Scan for the cell matching the given text and deliver its [X, Y] coordinate at center. 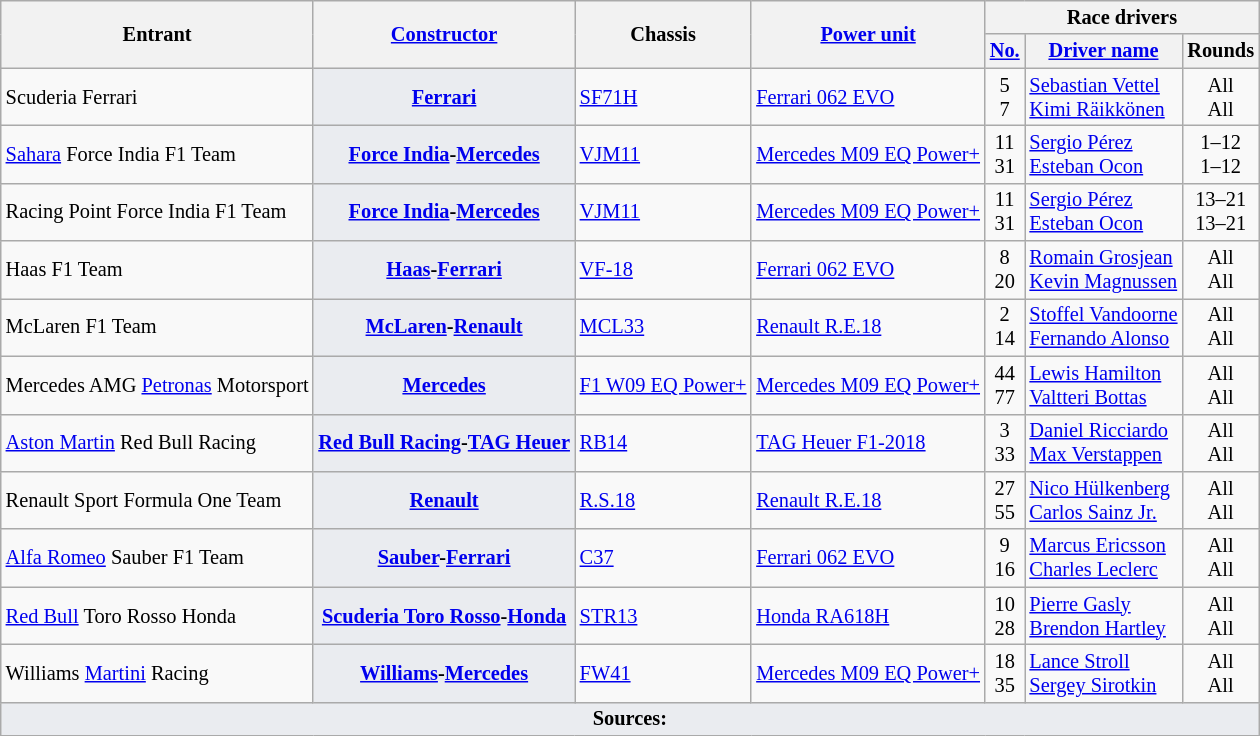
1028 [1005, 616]
VF-18 [664, 270]
Race drivers [1122, 17]
Romain Grosjean Kevin Magnussen [1104, 270]
F1 W09 EQ Power+ [664, 385]
916 [1005, 558]
Scuderia Ferrari [158, 97]
57 [1005, 97]
Rounds [1220, 51]
Red Bull Toro Rosso Honda [158, 616]
820 [1005, 270]
Honda RA618H [868, 616]
Williams Martini Racing [158, 673]
Sources: [630, 719]
Mercedes [444, 385]
1835 [1005, 673]
Chassis [664, 34]
Aston Martin Red Bull Racing [158, 443]
Stoffel Vandoorne Fernando Alonso [1104, 327]
Nico Hülkenberg Carlos Sainz Jr. [1104, 500]
13–2113–21 [1220, 212]
Scuderia Toro Rosso-Honda [444, 616]
Marcus Ericsson Charles Leclerc [1104, 558]
4477 [1005, 385]
Red Bull Racing-TAG Heuer [444, 443]
RB14 [664, 443]
TAG Heuer F1-2018 [868, 443]
McLaren-Renault [444, 327]
FW41 [664, 673]
Sahara Force India F1 Team [158, 154]
Racing Point Force India F1 Team [158, 212]
Power unit [868, 34]
Williams-Mercedes [444, 673]
Haas F1 Team [158, 270]
Constructor [444, 34]
Sauber-Ferrari [444, 558]
Lewis Hamilton Valtteri Bottas [1104, 385]
2755 [1005, 500]
SF71H [664, 97]
No. [1005, 51]
214 [1005, 327]
Driver name [1104, 51]
Pierre Gasly Brendon Hartley [1104, 616]
Entrant [158, 34]
Ferrari [444, 97]
Mercedes AMG Petronas Motorsport [158, 385]
Alfa Romeo Sauber F1 Team [158, 558]
333 [1005, 443]
1–121–12 [1220, 154]
Lance Stroll Sergey Sirotkin [1104, 673]
McLaren F1 Team [158, 327]
R.S.18 [664, 500]
Haas-Ferrari [444, 270]
MCL33 [664, 327]
STR13 [664, 616]
Daniel Ricciardo Max Verstappen [1104, 443]
Renault Sport Formula One Team [158, 500]
C37 [664, 558]
Renault [444, 500]
Sebastian Vettel Kimi Räikkönen [1104, 97]
